Identify which cell holds the provided text, then report its [x, y] central coordinate. 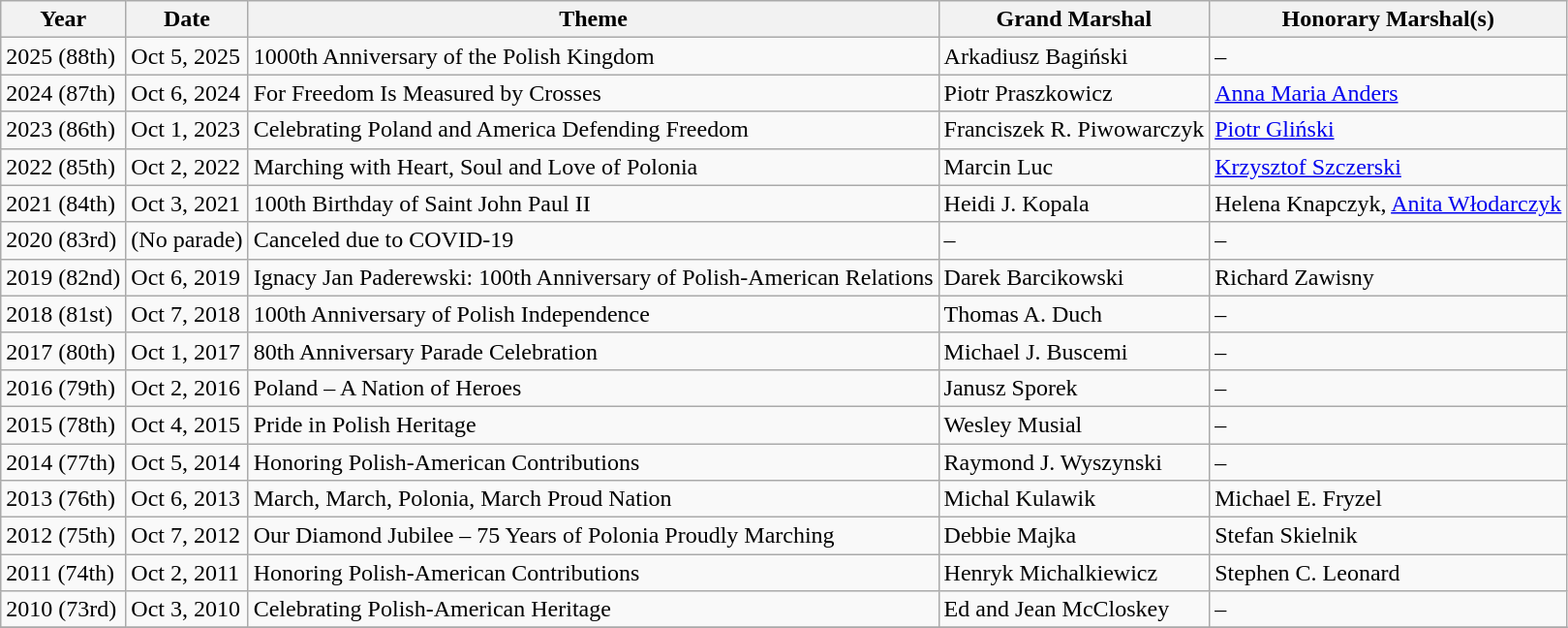
100th Birthday of Saint John Paul II [593, 204]
Heidi J. Kopala [1074, 204]
Richard Zawisny [1389, 277]
Raymond J. Wyszynski [1074, 462]
Oct 6, 2024 [187, 93]
2011 (74th) [64, 573]
Piotr Gliński [1389, 130]
Oct 5, 2025 [187, 56]
100th Anniversary of Polish Independence [593, 314]
Theme [593, 19]
Poland – A Nation of Heroes [593, 388]
Oct 6, 2019 [187, 277]
2010 (73rd) [64, 610]
Michal Kulawik [1074, 499]
Oct 7, 2012 [187, 536]
Oct 2, 2011 [187, 573]
Stefan Skielnik [1389, 536]
Helena Knapczyk, Anita Włodarczyk [1389, 204]
March, March, Polonia, March Proud Nation [593, 499]
2018 (81st) [64, 314]
Michael E. Fryzel [1389, 499]
2014 (77th) [64, 462]
Janusz Sporek [1074, 388]
2019 (82nd) [64, 277]
2020 (83rd) [64, 240]
Our Diamond Jubilee – 75 Years of Polonia Proudly Marching [593, 536]
Oct 3, 2010 [187, 610]
Henryk Michalkiewicz [1074, 573]
2024 (87th) [64, 93]
Thomas A. Duch [1074, 314]
Marcin Luc [1074, 167]
80th Anniversary Parade Celebration [593, 351]
2023 (86th) [64, 130]
For Freedom Is Measured by Crosses [593, 93]
Oct 1, 2017 [187, 351]
Marching with Heart, Soul and Love of Polonia [593, 167]
Arkadiusz Bagiński [1074, 56]
Oct 1, 2023 [187, 130]
Oct 2, 2016 [187, 388]
2012 (75th) [64, 536]
Oct 7, 2018 [187, 314]
Oct 4, 2015 [187, 424]
Honorary Marshal(s) [1389, 19]
Celebrating Poland and America Defending Freedom [593, 130]
Debbie Majka [1074, 536]
Oct 3, 2021 [187, 204]
Oct 6, 2013 [187, 499]
Date [187, 19]
Ed and Jean McCloskey [1074, 610]
Oct 2, 2022 [187, 167]
2022 (85th) [64, 167]
Stephen C. Leonard [1389, 573]
Ignacy Jan Paderewski: 100th Anniversary of Polish-American Relations [593, 277]
2015 (78th) [64, 424]
2013 (76th) [64, 499]
Wesley Musial [1074, 424]
Year [64, 19]
Franciszek R. Piwowarczyk [1074, 130]
Oct 5, 2014 [187, 462]
Anna Maria Anders [1389, 93]
Celebrating Polish-American Heritage [593, 610]
2021 (84th) [64, 204]
2016 (79th) [64, 388]
Piotr Praszkowicz [1074, 93]
Darek Barcikowski [1074, 277]
Michael J. Buscemi [1074, 351]
2025 (88th) [64, 56]
Canceled due to COVID-19 [593, 240]
1000th Anniversary of the Polish Kingdom [593, 56]
Pride in Polish Heritage [593, 424]
Grand Marshal [1074, 19]
(No parade) [187, 240]
Krzysztof Szczerski [1389, 167]
2017 (80th) [64, 351]
